Detect which cell encompasses the target text, then output its [X, Y] center coordinate. 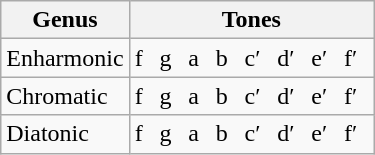
Genus [65, 20]
Chromatic [65, 96]
Diatonic [65, 134]
Tones [251, 20]
Enharmonic [65, 58]
